Detect which cell encompasses the target text, then output its [X, Y] center coordinate. 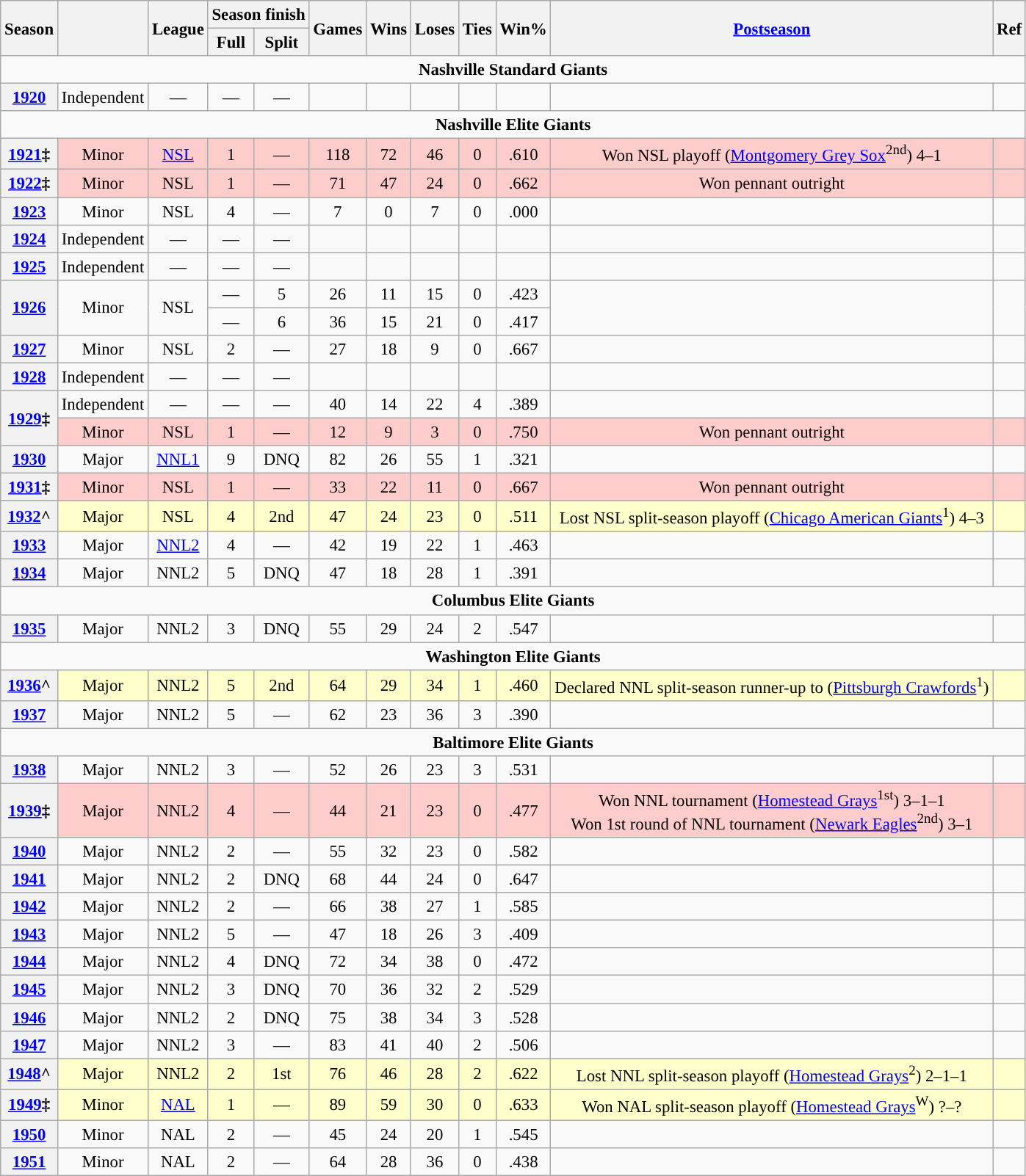
Won NAL split-season playoff (Homestead GraysW) ?–? [772, 1105]
1922‡ [29, 184]
.529 [523, 990]
.547 [523, 628]
71 [338, 184]
.662 [523, 184]
1933 [29, 545]
1937 [29, 715]
.545 [523, 1134]
1926 [29, 307]
1923 [29, 211]
.391 [523, 573]
1951 [29, 1162]
42 [338, 545]
.389 [523, 404]
.409 [523, 934]
.321 [523, 460]
Baltimore Elite Giants [513, 742]
Lost NNL split-season playoff (Homestead Grays2) 2–1–1 [772, 1074]
.585 [523, 907]
59 [389, 1105]
Nashville Elite Giants [513, 125]
1921‡ [29, 154]
89 [338, 1105]
118 [338, 154]
.528 [523, 1017]
20 [435, 1134]
.477 [523, 810]
Ties [477, 28]
.582 [523, 852]
Won NNL tournament (Homestead Grays1st) 3–1–1Won 1st round of NNL tournament (Newark Eagles2nd) 3–1 [772, 810]
.622 [523, 1074]
30 [435, 1105]
1943 [29, 934]
1941 [29, 879]
1932^ [29, 516]
1920 [29, 98]
.390 [523, 715]
1935 [29, 628]
1934 [29, 573]
1948^ [29, 1074]
1930 [29, 460]
1942 [29, 907]
1927 [29, 349]
Nashville Standard Giants [513, 70]
Loses [435, 28]
.000 [523, 211]
1924 [29, 239]
33 [338, 487]
Ref [1009, 28]
1929‡ [29, 418]
76 [338, 1074]
1st [282, 1074]
Win% [523, 28]
68 [338, 879]
Games [338, 28]
41 [389, 1045]
1946 [29, 1017]
.417 [523, 322]
12 [338, 432]
.633 [523, 1105]
.511 [523, 516]
Won NSL playoff (Montgomery Grey Sox2nd) 4–1 [772, 154]
Season [29, 28]
Columbus Elite Giants [513, 601]
82 [338, 460]
1945 [29, 990]
62 [338, 715]
1928 [29, 377]
League [178, 28]
Postseason [772, 28]
Declared NNL split-season runner-up to (Pittsburgh Crawfords1) [772, 685]
1925 [29, 266]
.506 [523, 1045]
.531 [523, 770]
.463 [523, 545]
Washington Elite Giants [513, 656]
66 [338, 907]
1949‡ [29, 1105]
.472 [523, 962]
.750 [523, 432]
.610 [523, 154]
1939‡ [29, 810]
1931‡ [29, 487]
1947 [29, 1045]
NNL1 [178, 460]
1936^ [29, 685]
6 [282, 322]
Lost NSL split-season playoff (Chicago American Giants1) 4–3 [772, 516]
Split [282, 43]
1944 [29, 962]
.460 [523, 685]
19 [389, 545]
14 [389, 404]
Wins [389, 28]
70 [338, 990]
.438 [523, 1162]
Season finish [259, 15]
1938 [29, 770]
75 [338, 1017]
52 [338, 770]
1940 [29, 852]
Full [231, 43]
1950 [29, 1134]
83 [338, 1045]
45 [338, 1134]
.647 [523, 879]
.423 [523, 294]
